Detect which cell encompasses the target text, then output its [x, y] center coordinate. 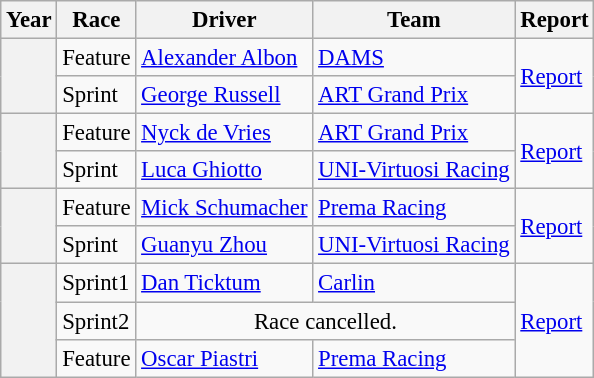
Oscar Piastri [224, 358]
Luca Ghiotto [224, 170]
Race [96, 20]
Alexander Albon [224, 58]
Sprint1 [96, 283]
Nyck de Vries [224, 133]
Driver [224, 20]
Carlin [414, 283]
Team [414, 20]
DAMS [414, 58]
George Russell [224, 95]
Sprint2 [96, 321]
Dan Ticktum [224, 283]
Race cancelled. [326, 321]
Year [29, 20]
Guanyu Zhou [224, 245]
Mick Schumacher [224, 208]
